From the cell containing the given text, extract its center point as (x, y) coordinate. 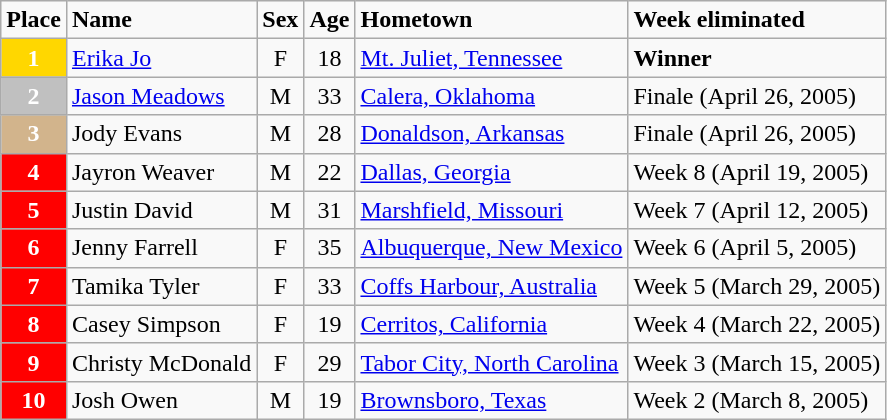
Jason Meadows (161, 96)
2 (34, 96)
Week 8 (April 19, 2005) (757, 172)
35 (330, 248)
Week 6 (April 5, 2005) (757, 248)
Week 2 (March 8, 2005) (757, 400)
Hometown (492, 20)
Tabor City, North Carolina (492, 362)
31 (330, 210)
6 (34, 248)
Casey Simpson (161, 324)
4 (34, 172)
Donaldson, Arkansas (492, 134)
8 (34, 324)
10 (34, 400)
Coffs Harbour, Australia (492, 286)
28 (330, 134)
Sex (280, 20)
Mt. Juliet, Tennessee (492, 58)
5 (34, 210)
Jayron Weaver (161, 172)
1 (34, 58)
3 (34, 134)
22 (330, 172)
9 (34, 362)
Age (330, 20)
Erika Jo (161, 58)
Josh Owen (161, 400)
Justin David (161, 210)
Tamika Tyler (161, 286)
Calera, Oklahoma (492, 96)
Week 7 (April 12, 2005) (757, 210)
18 (330, 58)
Week 3 (March 15, 2005) (757, 362)
Week 5 (March 29, 2005) (757, 286)
Winner (757, 58)
Week 4 (March 22, 2005) (757, 324)
29 (330, 362)
Jenny Farrell (161, 248)
7 (34, 286)
Albuquerque, New Mexico (492, 248)
Christy McDonald (161, 362)
Jody Evans (161, 134)
Marshfield, Missouri (492, 210)
Cerritos, California (492, 324)
Dallas, Georgia (492, 172)
Name (161, 20)
Brownsboro, Texas (492, 400)
Place (34, 20)
Week eliminated (757, 20)
